Search for the cell housing the specified text and yield its (x, y) center coordinate. 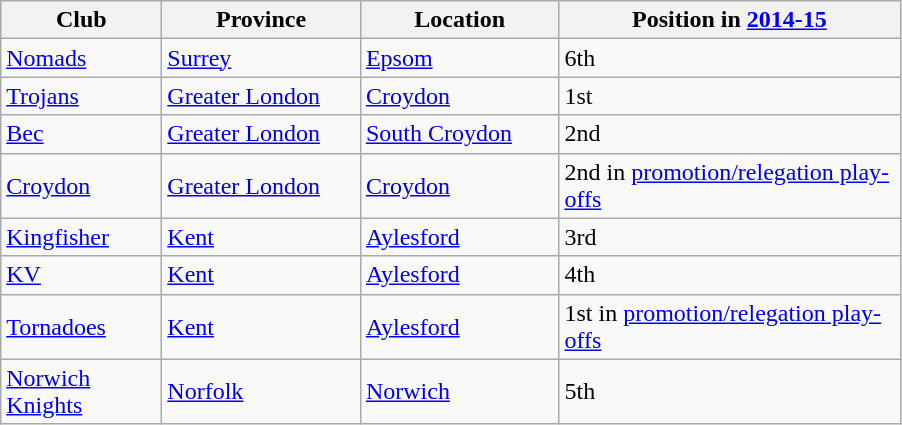
Nomads (82, 58)
Bec (82, 134)
Tornadoes (82, 326)
1st (730, 96)
Province (262, 20)
Location (460, 20)
KV (82, 275)
1st in promotion/relegation play-offs (730, 326)
4th (730, 275)
5th (730, 392)
6th (730, 58)
Position in 2014-15 (730, 20)
Norfolk (262, 392)
South Croydon (460, 134)
Club (82, 20)
Kingfisher (82, 237)
Norwich Knights (82, 392)
Norwich (460, 392)
Surrey (262, 58)
2nd in promotion/relegation play-offs (730, 186)
Epsom (460, 58)
2nd (730, 134)
Trojans (82, 96)
3rd (730, 237)
